Find where the given text appears and provide that cell's center as [x, y] coordinate. 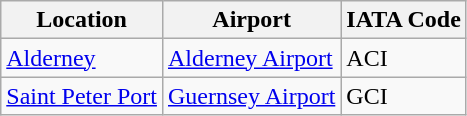
GCI [404, 96]
Location [82, 20]
Saint Peter Port [82, 96]
Alderney [82, 58]
Alderney Airport [251, 58]
Airport [251, 20]
IATA Code [404, 20]
Guernsey Airport [251, 96]
ACI [404, 58]
